Provide the [X, Y] coordinate of the cell's center where the given text is located.  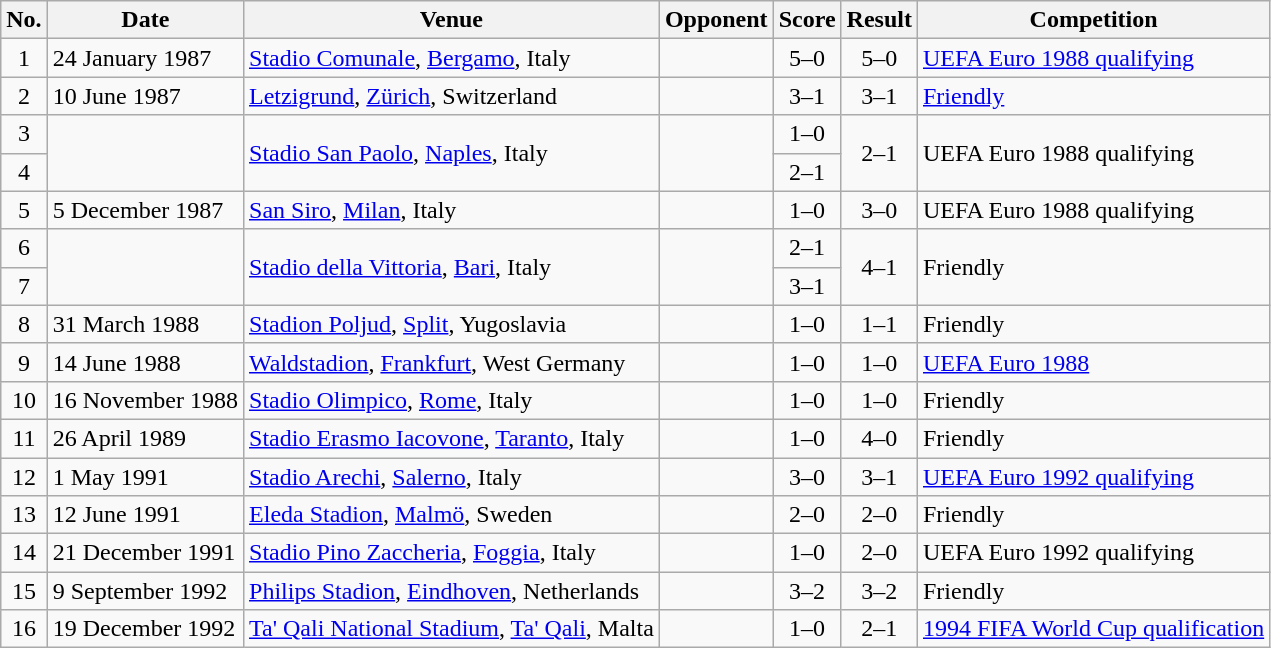
3 [24, 134]
13 [24, 515]
6 [24, 248]
12 [24, 477]
9 September 1992 [145, 591]
1–1 [879, 324]
Stadio San Paolo, Naples, Italy [452, 153]
Venue [452, 20]
1994 FIFA World Cup qualification [1093, 629]
9 [24, 362]
Stadio Comunale, Bergamo, Italy [452, 58]
16 November 1988 [145, 400]
11 [24, 438]
UEFA Euro 1988 [1093, 362]
15 [24, 591]
10 June 1987 [145, 96]
Stadio della Vittoria, Bari, Italy [452, 267]
Stadio Pino Zaccheria, Foggia, Italy [452, 553]
7 [24, 286]
Eleda Stadion, Malmö, Sweden [452, 515]
19 December 1992 [145, 629]
No. [24, 20]
San Siro, Milan, Italy [452, 210]
5 [24, 210]
Waldstadion, Frankfurt, West Germany [452, 362]
4 [24, 172]
5 December 1987 [145, 210]
Date [145, 20]
24 January 1987 [145, 58]
1 [24, 58]
Stadio Arechi, Salerno, Italy [452, 477]
2 [24, 96]
31 March 1988 [145, 324]
Ta' Qali National Stadium, Ta' Qali, Malta [452, 629]
14 June 1988 [145, 362]
1 May 1991 [145, 477]
Letzigrund, Zürich, Switzerland [452, 96]
Opponent [716, 20]
Stadio Olimpico, Rome, Italy [452, 400]
12 June 1991 [145, 515]
Score [807, 20]
14 [24, 553]
Competition [1093, 20]
4–0 [879, 438]
Result [879, 20]
16 [24, 629]
Stadio Erasmo Iacovone, Taranto, Italy [452, 438]
Stadion Poljud, Split, Yugoslavia [452, 324]
21 December 1991 [145, 553]
26 April 1989 [145, 438]
8 [24, 324]
Philips Stadion, Eindhoven, Netherlands [452, 591]
10 [24, 400]
4–1 [879, 267]
